Capture the cell that displays the provided text and extract its [X, Y] central coordinate. 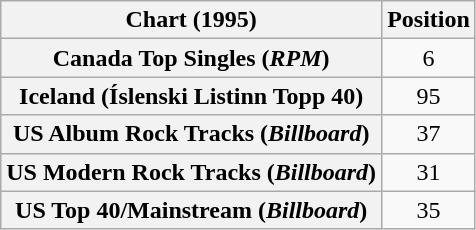
Iceland (Íslenski Listinn Topp 40) [192, 96]
37 [429, 134]
US Modern Rock Tracks (Billboard) [192, 172]
95 [429, 96]
Chart (1995) [192, 20]
US Top 40/Mainstream (Billboard) [192, 210]
31 [429, 172]
Position [429, 20]
US Album Rock Tracks (Billboard) [192, 134]
35 [429, 210]
Canada Top Singles (RPM) [192, 58]
6 [429, 58]
